Provide the (X, Y) coordinate of the cell's center where the given text is located.  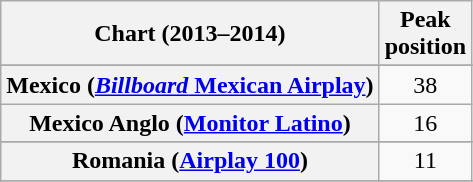
16 (425, 123)
Mexico Anglo (Monitor Latino) (190, 123)
11 (425, 161)
Chart (2013–2014) (190, 34)
Mexico (Billboard Mexican Airplay) (190, 85)
38 (425, 85)
Peakposition (425, 34)
Romania (Airplay 100) (190, 161)
